From the cell containing the given text, extract its center point as [X, Y] coordinate. 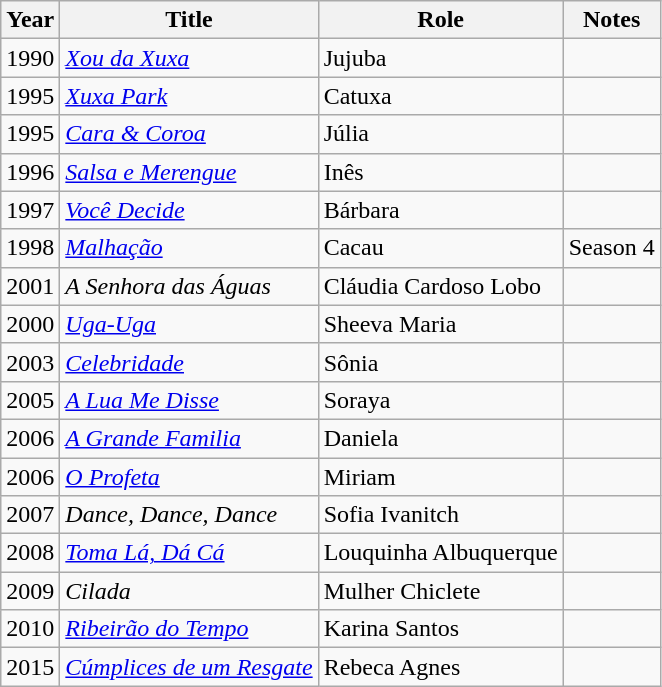
Title [189, 20]
2000 [30, 324]
Soraya [440, 400]
O Profeta [189, 477]
2003 [30, 362]
A Grande Familia [189, 438]
Sheeva Maria [440, 324]
1998 [30, 248]
Daniela [440, 438]
2009 [30, 591]
2015 [30, 667]
Miriam [440, 477]
1990 [30, 58]
Cilada [189, 591]
Catuxa [440, 96]
Salsa e Merengue [189, 172]
Role [440, 20]
2005 [30, 400]
Notes [612, 20]
Jujuba [440, 58]
Cara & Coroa [189, 134]
Sônia [440, 362]
Ribeirão do Tempo [189, 629]
Dance, Dance, Dance [189, 515]
2008 [30, 553]
Você Decide [189, 210]
Cacau [440, 248]
1997 [30, 210]
Uga-Uga [189, 324]
Sofia Ivanitch [440, 515]
Cúmplices de um Resgate [189, 667]
Celebridade [189, 362]
Louquinha Albuquerque [440, 553]
2010 [30, 629]
1996 [30, 172]
Cláudia Cardoso Lobo [440, 286]
Year [30, 20]
A Lua Me Disse [189, 400]
Xou da Xuxa [189, 58]
Xuxa Park [189, 96]
Júlia [440, 134]
2007 [30, 515]
Inês [440, 172]
Mulher Chiclete [440, 591]
Bárbara [440, 210]
A Senhora das Águas [189, 286]
Season 4 [612, 248]
Karina Santos [440, 629]
Rebeca Agnes [440, 667]
Toma Lá, Dá Cá [189, 553]
2001 [30, 286]
Malhação [189, 248]
